Capture the cell that displays the provided text and extract its [X, Y] central coordinate. 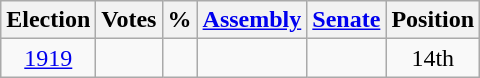
Position [433, 20]
Election [48, 20]
% [180, 20]
Assembly [252, 20]
Senate [346, 20]
14th [433, 58]
Votes [129, 20]
1919 [48, 58]
